Pinpoint the cell where the given text exists, returning its [X, Y] midpoint coordinate. 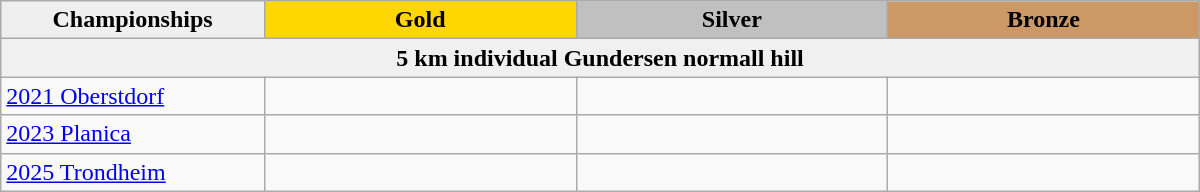
2021 Oberstdorf [133, 96]
2025 Trondheim [133, 172]
5 km individual Gundersen normall hill [600, 58]
Gold [420, 20]
Bronze [1044, 20]
Silver [732, 20]
2023 Planica [133, 134]
Championships [133, 20]
